Detect which cell encompasses the target text, then output its (X, Y) center coordinate. 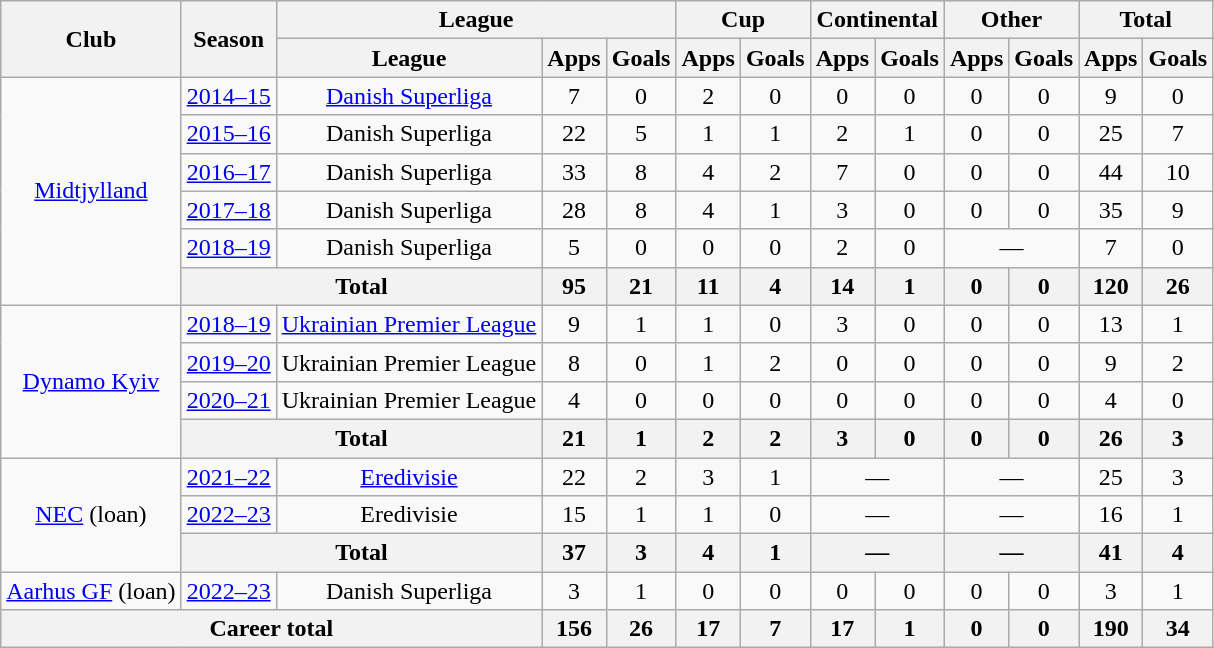
2014–15 (228, 96)
120 (1111, 286)
95 (574, 286)
Club (91, 39)
Season (228, 39)
NEC (loan) (91, 515)
Aarhus GF (loan) (91, 591)
28 (574, 210)
44 (1111, 172)
Other (1011, 20)
2021–22 (228, 477)
11 (708, 286)
2020–21 (228, 400)
Midtjylland (91, 191)
2016–17 (228, 172)
Continental (877, 20)
15 (574, 515)
2015–16 (228, 134)
35 (1111, 210)
Dynamo Kyiv (91, 381)
33 (574, 172)
13 (1111, 324)
16 (1111, 515)
34 (1178, 629)
156 (574, 629)
2017–18 (228, 210)
190 (1111, 629)
37 (574, 553)
2019–20 (228, 362)
Career total (272, 629)
41 (1111, 553)
Cup (743, 20)
14 (842, 286)
10 (1178, 172)
